Detect which cell encompasses the target text, then output its (x, y) center coordinate. 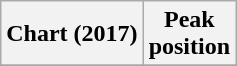
Chart (2017) (72, 34)
Peakposition (189, 34)
